Locate the cell with the specified text and output its [x, y] center coordinate. 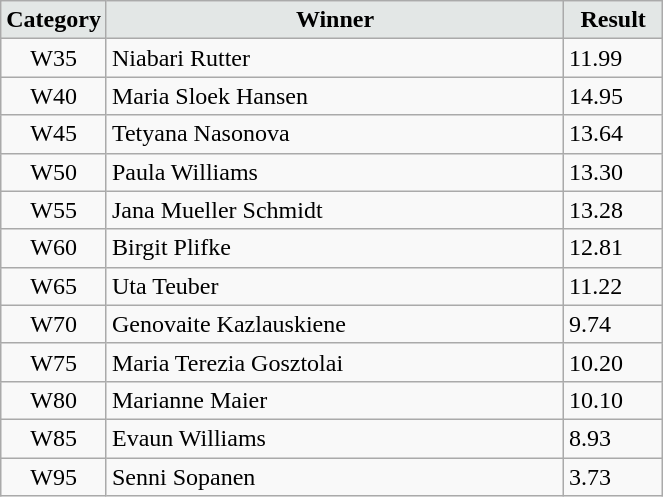
Evaun Williams [334, 438]
Paula Williams [334, 172]
W75 [54, 362]
W85 [54, 438]
W45 [54, 134]
Maria Terezia Gosztolai [334, 362]
W80 [54, 400]
W70 [54, 324]
W40 [54, 96]
Niabari Rutter [334, 58]
14.95 [614, 96]
Tetyana Nasonova [334, 134]
13.28 [614, 210]
W60 [54, 248]
11.99 [614, 58]
12.81 [614, 248]
W35 [54, 58]
W65 [54, 286]
Category [54, 20]
W95 [54, 477]
Senni Sopanen [334, 477]
Maria Sloek Hansen [334, 96]
W50 [54, 172]
Uta Teuber [334, 286]
13.30 [614, 172]
Genovaite Kazlauskiene [334, 324]
11.22 [614, 286]
3.73 [614, 477]
10.10 [614, 400]
Jana Mueller Schmidt [334, 210]
Result [614, 20]
9.74 [614, 324]
Birgit Plifke [334, 248]
10.20 [614, 362]
8.93 [614, 438]
13.64 [614, 134]
W55 [54, 210]
Marianne Maier [334, 400]
Winner [334, 20]
